Determine the (X, Y) coordinate at the center of the cell enclosing the given text.  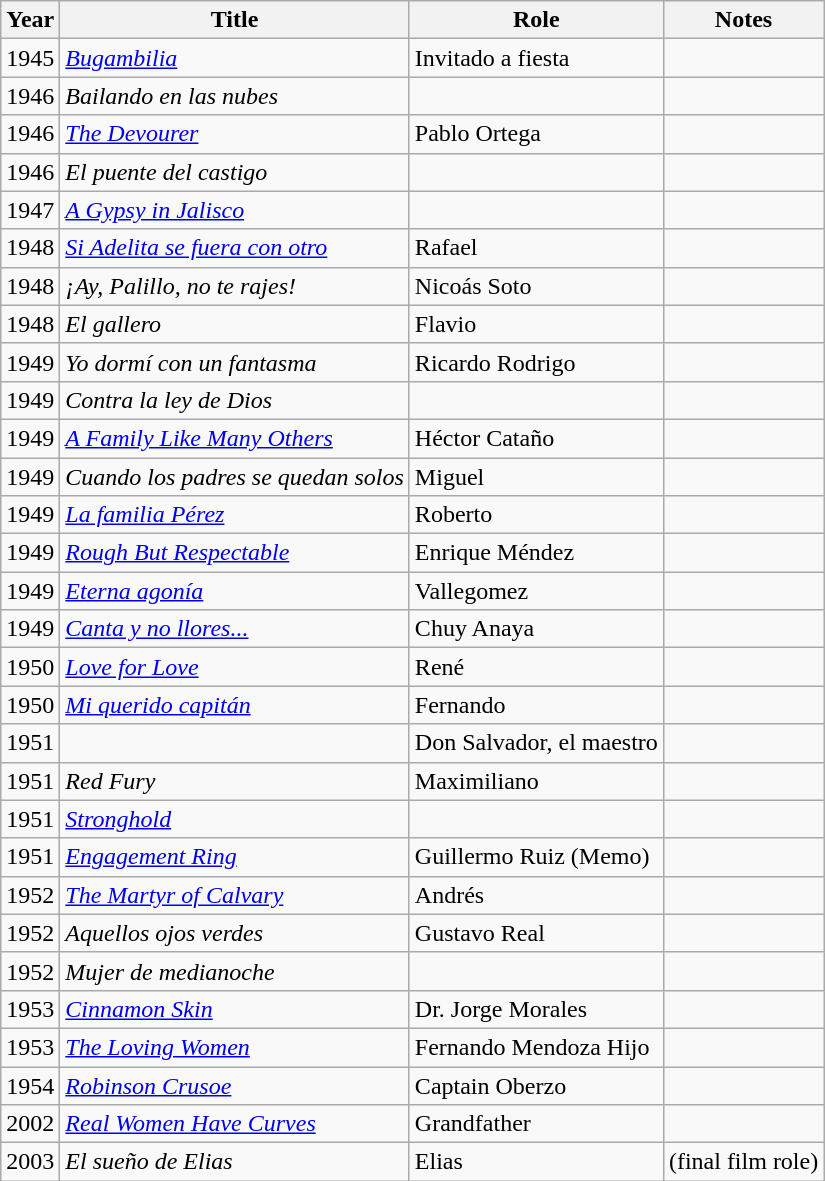
The Martyr of Calvary (235, 895)
¡Ay, Palillo, no te rajes! (235, 286)
Flavio (536, 324)
Cuando los padres se quedan solos (235, 477)
Eterna agonía (235, 591)
El puente del castigo (235, 172)
Pablo Ortega (536, 134)
Invitado a fiesta (536, 58)
Bugambilia (235, 58)
1947 (30, 210)
Si Adelita se fuera con otro (235, 248)
Miguel (536, 477)
El gallero (235, 324)
Don Salvador, el maestro (536, 743)
1954 (30, 1085)
Fernando Mendoza Hijo (536, 1047)
Gustavo Real (536, 933)
Elias (536, 1162)
Rough But Respectable (235, 553)
La familia Pérez (235, 515)
Andrés (536, 895)
Role (536, 20)
A Gypsy in Jalisco (235, 210)
Aquellos ojos verdes (235, 933)
Vallegomez (536, 591)
Captain Oberzo (536, 1085)
Enrique Méndez (536, 553)
2003 (30, 1162)
Robinson Crusoe (235, 1085)
Red Fury (235, 781)
Real Women Have Curves (235, 1124)
Héctor Cataño (536, 438)
(final film role) (743, 1162)
The Loving Women (235, 1047)
Guillermo Ruiz (Memo) (536, 857)
Yo dormí con un fantasma (235, 362)
Dr. Jorge Morales (536, 1009)
1945 (30, 58)
Contra la ley de Dios (235, 400)
Roberto (536, 515)
Stronghold (235, 819)
The Devourer (235, 134)
Grandfather (536, 1124)
Engagement Ring (235, 857)
Ricardo Rodrigo (536, 362)
Fernando (536, 705)
Love for Love (235, 667)
Rafael (536, 248)
Canta y no llores... (235, 629)
Cinnamon Skin (235, 1009)
Maximiliano (536, 781)
Mujer de medianoche (235, 971)
Mi querido capitán (235, 705)
A Family Like Many Others (235, 438)
Year (30, 20)
2002 (30, 1124)
El sueño de Elias (235, 1162)
Chuy Anaya (536, 629)
Bailando en las nubes (235, 96)
René (536, 667)
Title (235, 20)
Nicoás Soto (536, 286)
Notes (743, 20)
